For the text-containing cell, return its midpoint in (X, Y) coordinate format. 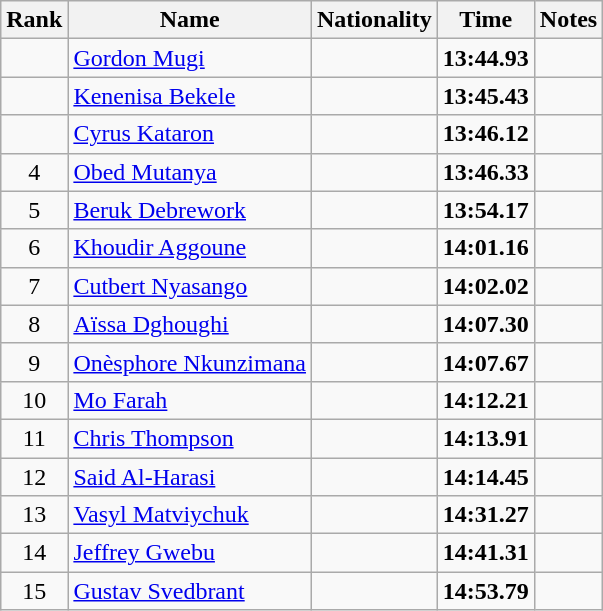
Said Al-Harasi (190, 477)
7 (34, 286)
Aïssa Dghoughi (190, 324)
14:07.30 (486, 324)
14:02.02 (486, 286)
Gustav Svedbrant (190, 591)
Obed Mutanya (190, 172)
Mo Farah (190, 400)
14:53.79 (486, 591)
8 (34, 324)
Cutbert Nyasango (190, 286)
14:01.16 (486, 248)
14:07.67 (486, 362)
Beruk Debrework (190, 210)
14 (34, 553)
13:46.12 (486, 134)
Onèsphore Nkunzimana (190, 362)
Nationality (375, 20)
13 (34, 515)
Time (486, 20)
9 (34, 362)
13:44.93 (486, 58)
4 (34, 172)
10 (34, 400)
13:46.33 (486, 172)
13:54.17 (486, 210)
Rank (34, 20)
Notes (568, 20)
Cyrus Kataron (190, 134)
14:12.21 (486, 400)
14:13.91 (486, 438)
12 (34, 477)
5 (34, 210)
14:41.31 (486, 553)
Khoudir Aggoune (190, 248)
Vasyl Matviychuk (190, 515)
15 (34, 591)
Gordon Mugi (190, 58)
14:31.27 (486, 515)
14:14.45 (486, 477)
Name (190, 20)
Jeffrey Gwebu (190, 553)
6 (34, 248)
13:45.43 (486, 96)
Kenenisa Bekele (190, 96)
11 (34, 438)
Chris Thompson (190, 438)
